Output the [X, Y] coordinate of the center of the cell containing the given text.  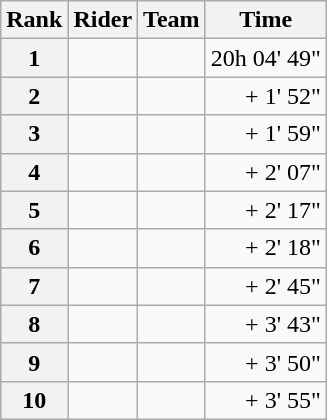
4 [34, 172]
+ 3' 55" [266, 400]
5 [34, 210]
+ 1' 59" [266, 134]
+ 2' 17" [266, 210]
+ 2' 45" [266, 286]
10 [34, 400]
20h 04' 49" [266, 58]
9 [34, 362]
Time [266, 20]
8 [34, 324]
+ 2' 07" [266, 172]
2 [34, 96]
Rank [34, 20]
7 [34, 286]
1 [34, 58]
+ 1' 52" [266, 96]
Rider [103, 20]
+ 2' 18" [266, 248]
Team [172, 20]
3 [34, 134]
+ 3' 43" [266, 324]
6 [34, 248]
+ 3' 50" [266, 362]
